Pinpoint the cell where the given text exists, returning its [X, Y] midpoint coordinate. 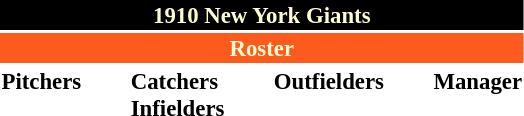
1910 New York Giants [262, 15]
Roster [262, 48]
